Detect which cell encompasses the target text, then output its (X, Y) center coordinate. 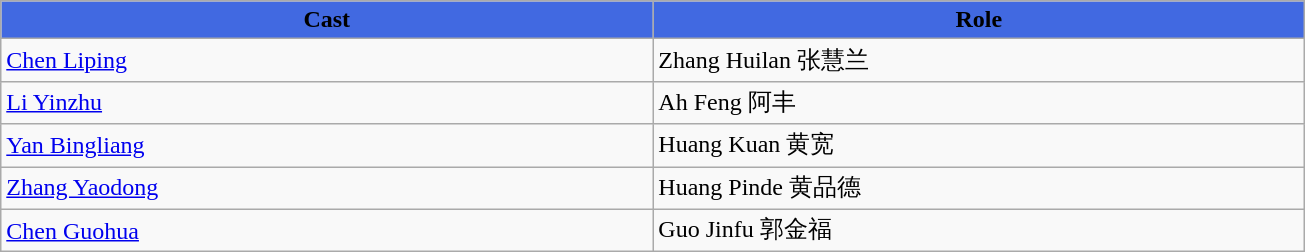
Yan Bingliang (327, 146)
Guo Jinfu 郭金福 (979, 230)
Chen Guohua (327, 230)
Li Yinzhu (327, 102)
Role (979, 20)
Cast (327, 20)
Ah Feng 阿丰 (979, 102)
Zhang Yaodong (327, 188)
Zhang Huilan 张慧兰 (979, 60)
Huang Kuan 黄宽 (979, 146)
Huang Pinde 黄品德 (979, 188)
Chen Liping (327, 60)
